From the cell containing the given text, extract its center point as [x, y] coordinate. 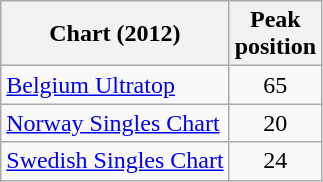
Norway Singles Chart [115, 123]
20 [275, 123]
65 [275, 85]
Chart (2012) [115, 34]
Swedish Singles Chart [115, 161]
Belgium Ultratop [115, 85]
Peakposition [275, 34]
24 [275, 161]
